Search for the cell housing the specified text and yield its [x, y] center coordinate. 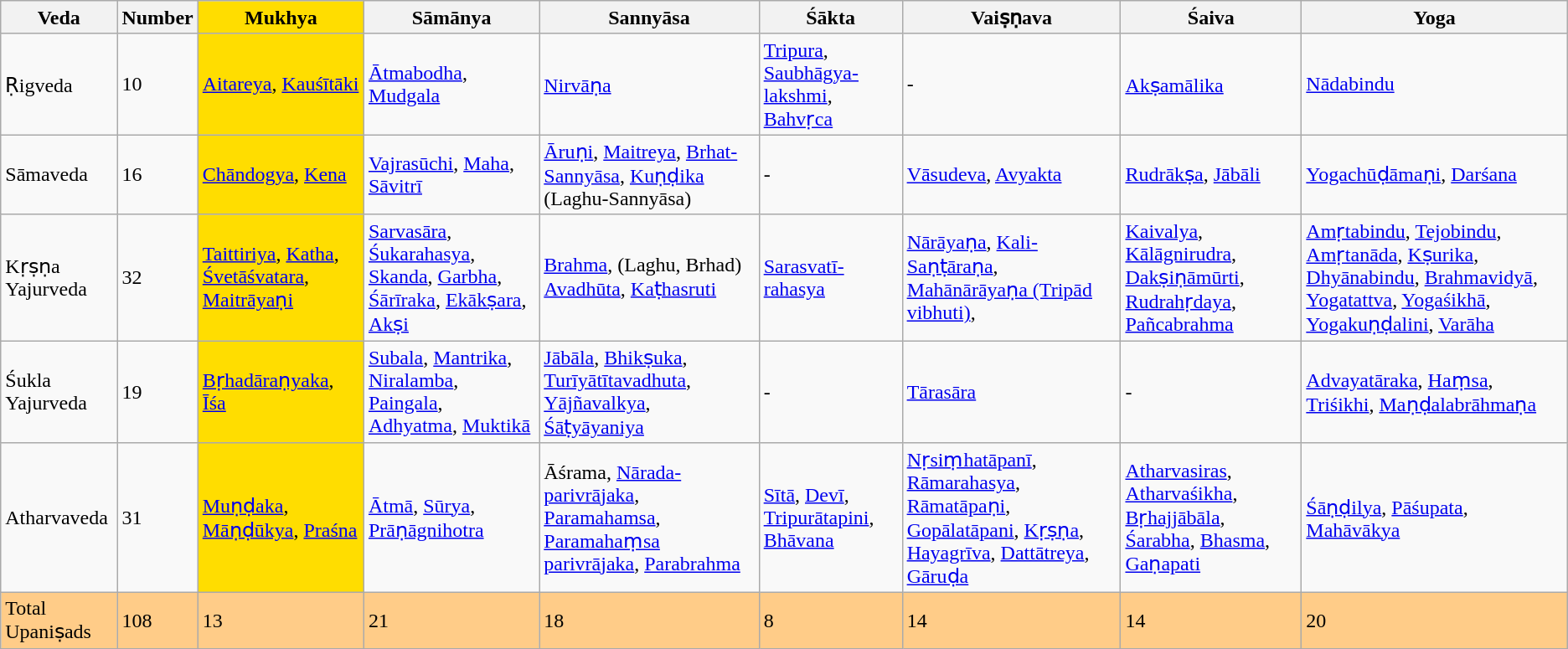
Advayatāraka, Haṃsa, Triśikhi, Maṇḍalabrāhmaṇa [1434, 391]
Number [157, 18]
Śāṇḍilya, Pāśupata, Mahāvākya [1434, 518]
Bṛhadāraṇyaka, Īśa [281, 391]
Chāndogya, Kena [281, 174]
Śākta [831, 18]
Atharvasiras, Atharvaśikha, Bṛhajjābāla, Śarabha, Bhasma, Gaṇapati [1211, 518]
Veda [59, 18]
Tārasāra [1012, 391]
Brahma, (Laghu, Brhad) Avadhūta, Kaṭhasruti [649, 278]
Ātmabodha, Mudgala [451, 84]
Śukla Yajurveda [59, 391]
Subala, Mantrika, Niralamba, Paingala, Adhyatma, Muktikā [451, 391]
8 [831, 621]
Śaiva [1211, 18]
Ṛigveda [59, 84]
Āśrama, Nārada-parivrājaka, Paramahamsa, Paramahaṃsa parivrājaka, Parabrahma [649, 518]
Vaiṣṇava [1012, 18]
Jābāla, Bhikṣuka, Turīyātītavadhuta, Yājñavalkya, Śāṭyāyaniya [649, 391]
Nṛsiṃhatāpanī, Rāmarahasya, Rāmatāpaṇi, Gopālatāpani, Kṛṣṇa, Hayagrīva, Dattātreya, Gāruḍa [1012, 518]
16 [157, 174]
Kaivalya, Kālāgnirudra, Dakṣiṇāmūrti, Rudrahṛdaya, Pañcabrahma [1211, 278]
Total Upaniṣads [59, 621]
Kṛṣṇa Yajurveda [59, 278]
13 [281, 621]
18 [649, 621]
10 [157, 84]
19 [157, 391]
Yogachūḍāmaṇi, Darśana [1434, 174]
Aitareya, Kauśītāki [281, 84]
Sarasvatī-rahasya [831, 278]
Āruṇi, Maitreya, Brhat-Sannyāsa, Kuṇḍika (Laghu-Sannyāsa) [649, 174]
21 [451, 621]
Sītā, Devī, Tripurātapini, Bhāvana [831, 518]
108 [157, 621]
Akṣamālika [1211, 84]
Yoga [1434, 18]
Sarvasāra, Śukarahasya, Skanda, Garbha, Śārīraka, Ekākṣara, Akṣi [451, 278]
32 [157, 278]
Ātmā, Sūrya, Prāṇāgnihotra [451, 518]
Sannyāsa [649, 18]
Mukhya [281, 18]
Tripura, Saubhāgya-lakshmi, Bahvṛca [831, 84]
Rudrākṣa, Jābāli [1211, 174]
Sāmānya [451, 18]
20 [1434, 621]
Nārāyaṇa, Kali-Saṇṭāraṇa, Mahānārāyaṇa (Tripād vibhuti), [1012, 278]
Nirvāṇa [649, 84]
Muṇḍaka, Māṇḍūkya, Praśna [281, 518]
Vajrasūchi, Maha, Sāvitrī [451, 174]
Nādabindu [1434, 84]
31 [157, 518]
Sāmaveda [59, 174]
Amṛtabindu, Tejobindu, Amṛtanāda, Kṣurika, Dhyānabindu, Brahmavidyā, Yogatattva, Yogaśikhā, Yogakuṇḍalini, Varāha [1434, 278]
Taittiriya, Katha, Śvetāśvatara, Maitrāyaṇi [281, 278]
Atharvaveda [59, 518]
Vāsudeva, Avyakta [1012, 174]
